Return the [x, y] coordinate for the center point of the cell that contains the specified text.  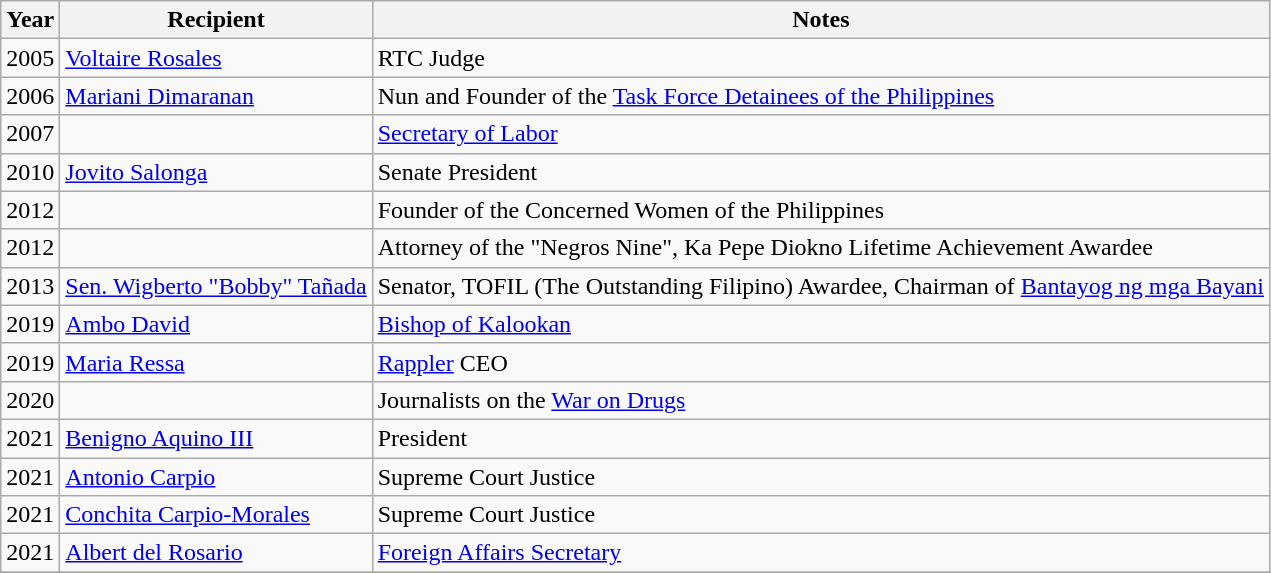
2006 [30, 96]
2005 [30, 58]
Year [30, 20]
Conchita Carpio-Morales [216, 515]
President [820, 438]
2013 [30, 286]
Voltaire Rosales [216, 58]
Journalists on the War on Drugs [820, 400]
Senator, TOFIL (The Outstanding Filipino) Awardee, Chairman of Bantayog ng mga Bayani [820, 286]
Benigno Aquino III [216, 438]
2007 [30, 134]
2020 [30, 400]
Ambo David [216, 324]
Rappler CEO [820, 362]
Jovito Salonga [216, 172]
2010 [30, 172]
Albert del Rosario [216, 553]
Sen. Wigberto "Bobby" Tañada [216, 286]
Foreign Affairs Secretary [820, 553]
Senate President [820, 172]
Mariani Dimaranan [216, 96]
Maria Ressa [216, 362]
Recipient [216, 20]
Antonio Carpio [216, 477]
RTC Judge [820, 58]
Secretary of Labor [820, 134]
Bishop of Kalookan [820, 324]
Founder of the Concerned Women of the Philippines [820, 210]
Notes [820, 20]
Attorney of the "Negros Nine", Ka Pepe Diokno Lifetime Achievement Awardee [820, 248]
Nun and Founder of the Task Force Detainees of the Philippines [820, 96]
